Provide the [x, y] coordinate of the cell's center where the given text is located.  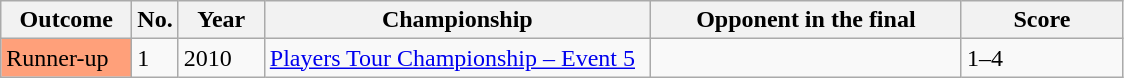
Players Tour Championship – Event 5 [457, 58]
Outcome [66, 20]
No. [155, 20]
Opponent in the final [806, 20]
1 [155, 58]
Runner-up [66, 58]
Score [1042, 20]
Championship [457, 20]
2010 [221, 58]
Year [221, 20]
1–4 [1042, 58]
